Return the [X, Y] coordinate for the center point of the cell that contains the specified text.  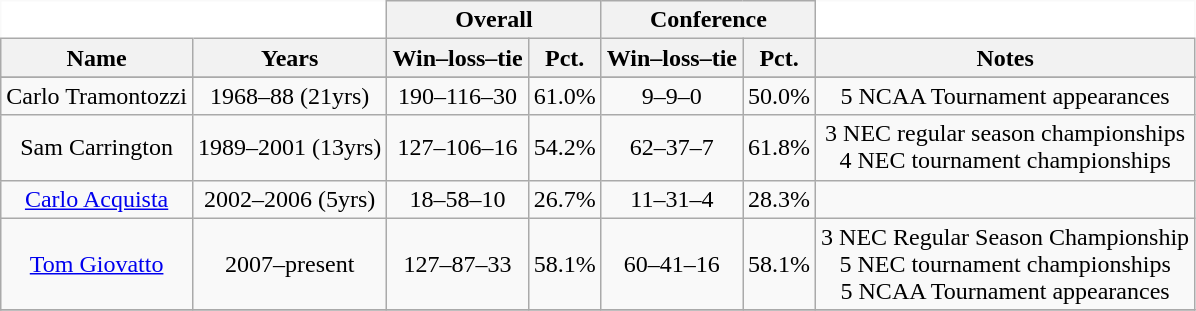
50.0% [780, 96]
Carlo Acquista [97, 199]
Carlo Tramontozzi [97, 96]
60–41–16 [672, 264]
127–87–33 [458, 264]
3 NEC regular season championships4 NEC tournament championships [1006, 148]
26.7% [564, 199]
61.8% [780, 148]
1989–2001 (13yrs) [289, 148]
28.3% [780, 199]
1968–88 (21yrs) [289, 96]
11–31–4 [672, 199]
Tom Giovatto [97, 264]
Conference [708, 20]
62–37–7 [672, 148]
2007–present [289, 264]
54.2% [564, 148]
2002–2006 (5yrs) [289, 199]
9–9–0 [672, 96]
Name [97, 58]
Notes [1006, 58]
127–106–16 [458, 148]
5 NCAA Tournament appearances [1006, 96]
Years [289, 58]
61.0% [564, 96]
18–58–10 [458, 199]
3 NEC Regular Season Championship5 NEC tournament championships5 NCAA Tournament appearances [1006, 264]
Overall [494, 20]
Sam Carrington [97, 148]
190–116–30 [458, 96]
